Extract the [x, y] coordinate from the center of the cell holding the provided text.  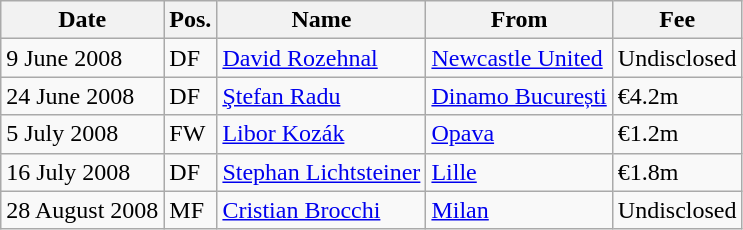
Lille [519, 172]
Cristian Brocchi [322, 210]
FW [190, 134]
Ştefan Radu [322, 96]
Date [82, 20]
Newcastle United [519, 58]
David Rozehnal [322, 58]
16 July 2008 [82, 172]
24 June 2008 [82, 96]
Opava [519, 134]
Name [322, 20]
From [519, 20]
Stephan Lichtsteiner [322, 172]
Dinamo București [519, 96]
€4.2m [677, 96]
€1.2m [677, 134]
Pos. [190, 20]
MF [190, 210]
Fee [677, 20]
9 June 2008 [82, 58]
5 July 2008 [82, 134]
Libor Kozák [322, 134]
€1.8m [677, 172]
Milan [519, 210]
28 August 2008 [82, 210]
